Output the (x, y) coordinate of the center of the cell containing the given text.  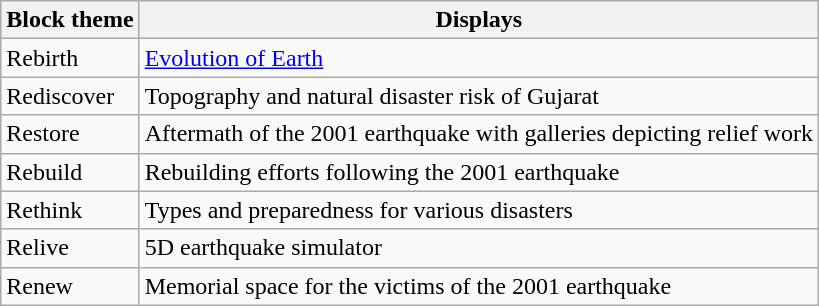
Displays (479, 20)
Block theme (70, 20)
Memorial space for the victims of the 2001 earthquake (479, 286)
Types and preparedness for various disasters (479, 210)
Evolution of Earth (479, 58)
Relive (70, 248)
5D earthquake simulator (479, 248)
Rebirth (70, 58)
Rethink (70, 210)
Aftermath of the 2001 earthquake with galleries depicting relief work (479, 134)
Topography and natural disaster risk of Gujarat (479, 96)
Restore (70, 134)
Renew (70, 286)
Rediscover (70, 96)
Rebuild (70, 172)
Rebuilding efforts following the 2001 earthquake (479, 172)
